Detect which cell encompasses the target text, then output its (x, y) center coordinate. 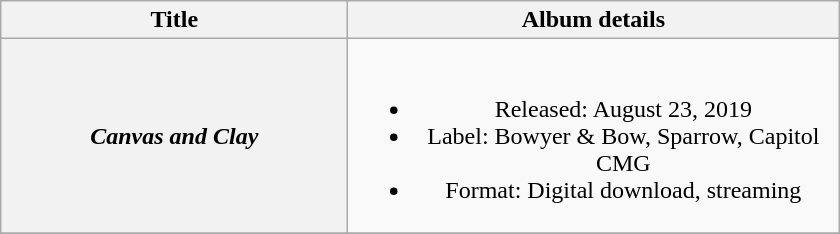
Title (174, 20)
Canvas and Clay (174, 136)
Album details (594, 20)
Released: August 23, 2019Label: Bowyer & Bow, Sparrow, Capitol CMGFormat: Digital download, streaming (594, 136)
